Capture the cell that displays the provided text and extract its (x, y) central coordinate. 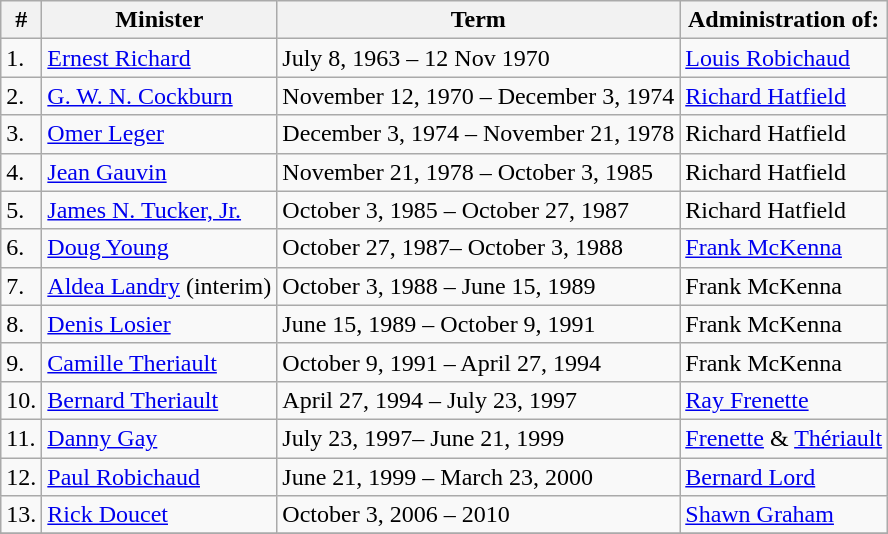
Bernard Theriault (160, 400)
October 27, 1987– October 3, 1988 (478, 248)
9. (22, 362)
James N. Tucker, Jr. (160, 210)
April 27, 1994 – July 23, 1997 (478, 400)
July 23, 1997– June 21, 1999 (478, 438)
October 9, 1991 – April 27, 1994 (478, 362)
8. (22, 324)
Louis Robichaud (784, 58)
Omer Leger (160, 134)
G. W. N. Cockburn (160, 96)
Denis Losier (160, 324)
Camille Theriault (160, 362)
Frenette & Thériault (784, 438)
October 3, 2006 – 2010 (478, 515)
Bernard Lord (784, 477)
4. (22, 172)
10. (22, 400)
Danny Gay (160, 438)
November 21, 1978 – October 3, 1985 (478, 172)
5. (22, 210)
7. (22, 286)
November 12, 1970 – December 3, 1974 (478, 96)
13. (22, 515)
Term (478, 20)
July 8, 1963 – 12 Nov 1970 (478, 58)
Aldea Landry (interim) (160, 286)
2. (22, 96)
June 15, 1989 – October 9, 1991 (478, 324)
June 21, 1999 – March 23, 2000 (478, 477)
Administration of: (784, 20)
Doug Young (160, 248)
Ray Frenette (784, 400)
Jean Gauvin (160, 172)
Ernest Richard (160, 58)
3. (22, 134)
# (22, 20)
Shawn Graham (784, 515)
Minister (160, 20)
11. (22, 438)
October 3, 1988 – June 15, 1989 (478, 286)
6. (22, 248)
1. (22, 58)
December 3, 1974 – November 21, 1978 (478, 134)
October 3, 1985 – October 27, 1987 (478, 210)
12. (22, 477)
Paul Robichaud (160, 477)
Rick Doucet (160, 515)
